Extract the (X, Y) coordinate from the center of the cell holding the provided text.  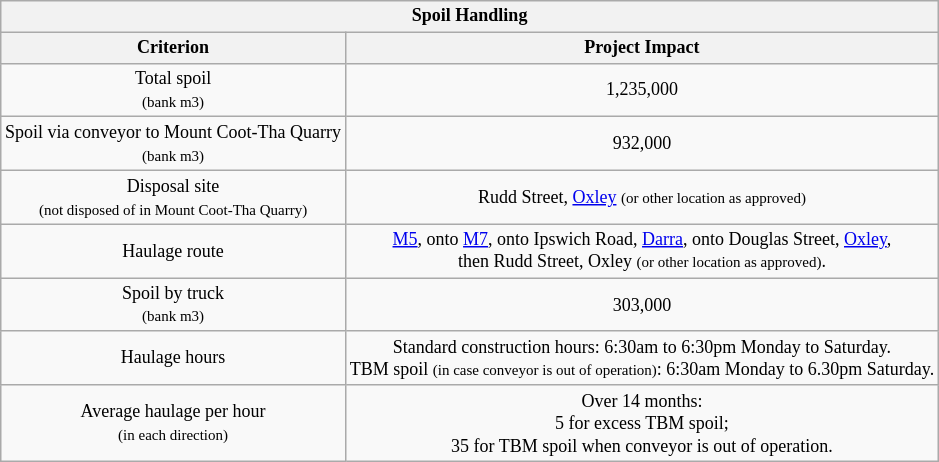
Haulage hours (174, 358)
Standard construction hours: 6:30am to 6:30pm Monday to Saturday.TBM spoil (in case conveyor is out of operation): 6:30am Monday to 6.30pm Saturday. (642, 358)
Haulage route (174, 251)
Over 14 months:5 for excess TBM spoil;35 for TBM spoil when conveyor is out of operation. (642, 423)
Project Impact (642, 48)
Total spoil(bank m3) (174, 90)
932,000 (642, 144)
303,000 (642, 305)
Criterion (174, 48)
1,235,000 (642, 90)
Spoil Handling (470, 16)
Spoil by truck(bank m3) (174, 305)
Disposal site(not disposed of in Mount Coot-Tha Quarry) (174, 197)
Average haulage per hour(in each direction) (174, 423)
Rudd Street, Oxley (or other location as approved) (642, 197)
Spoil via conveyor to Mount Coot-Tha Quarry(bank m3) (174, 144)
M5, onto M7, onto Ipswich Road, Darra, onto Douglas Street, Oxley,then Rudd Street, Oxley (or other location as approved). (642, 251)
